Search for the cell housing the specified text and yield its (X, Y) center coordinate. 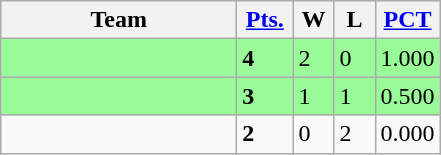
Pts. (265, 20)
PCT (408, 20)
0.000 (408, 134)
W (314, 20)
0.500 (408, 96)
4 (265, 58)
Team (119, 20)
1.000 (408, 58)
3 (265, 96)
L (354, 20)
